Extract the [X, Y] coordinate from the center of the cell holding the provided text.  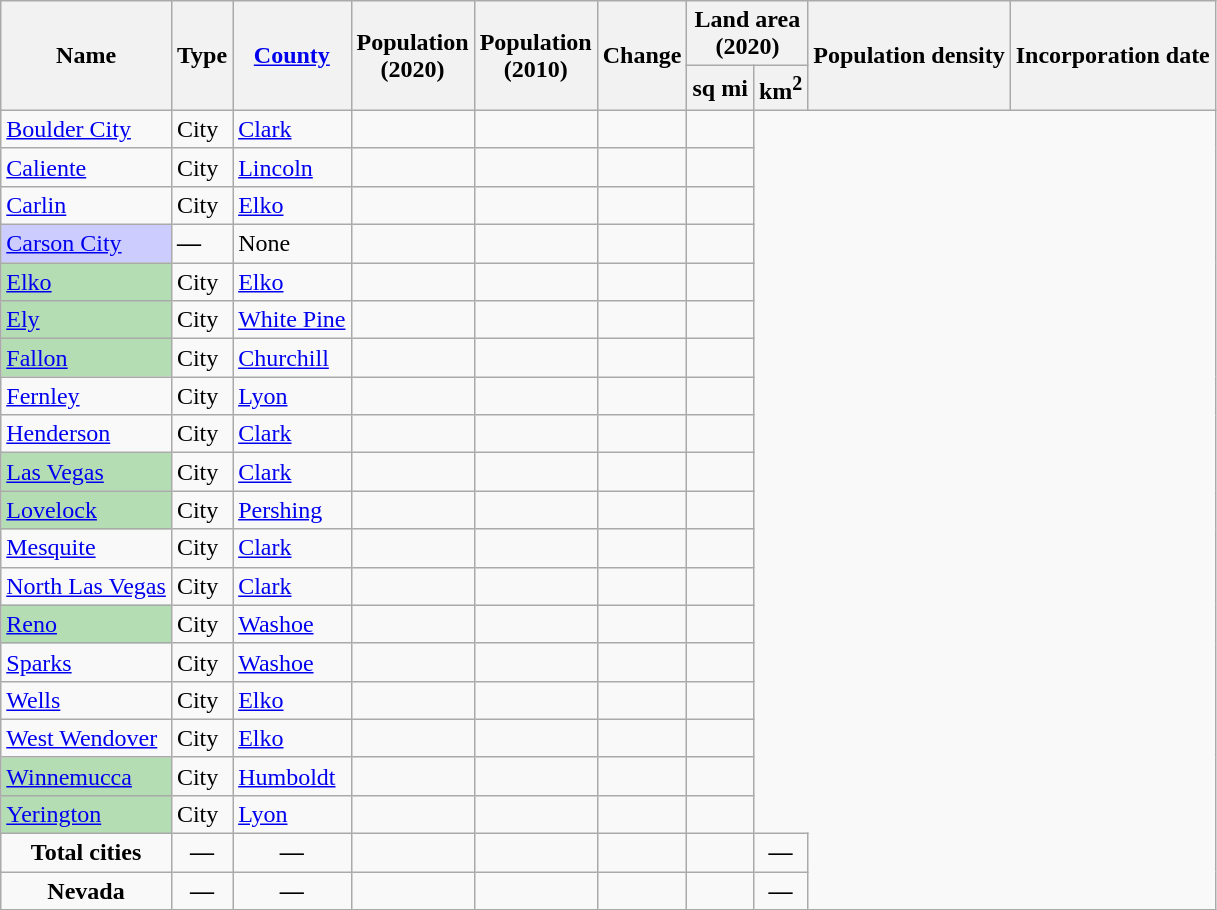
North Las Vegas [86, 586]
Land area(2020) [748, 34]
Fallon [86, 358]
sq mi [720, 88]
Incorporation date [1112, 56]
Boulder City [86, 129]
Yerington [86, 814]
Change [642, 56]
Carlin [86, 205]
Population(2010) [536, 56]
Population density [909, 56]
West Wendover [86, 738]
km2 [780, 88]
County [292, 56]
Winnemucca [86, 776]
Sparks [86, 662]
Total cities [86, 853]
Population(2020) [412, 56]
Type [202, 56]
None [292, 244]
Mesquite [86, 548]
Wells [86, 700]
Henderson [86, 434]
Humboldt [292, 776]
Reno [86, 624]
Las Vegas [86, 472]
Pershing [292, 510]
Nevada [86, 891]
Caliente [86, 167]
White Pine [292, 320]
Ely [86, 320]
Fernley [86, 396]
Carson City [86, 244]
Name [86, 56]
Lincoln [292, 167]
Lovelock [86, 510]
Churchill [292, 358]
